Capture the cell that displays the provided text and extract its [x, y] central coordinate. 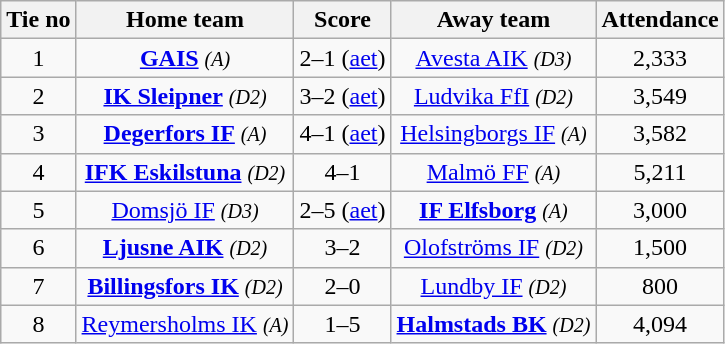
4–1 [342, 172]
Tie no [38, 20]
1,500 [660, 248]
7 [38, 286]
IF Elfsborg (A) [494, 210]
IFK Eskilstuna (D2) [185, 172]
4–1 (aet) [342, 134]
Score [342, 20]
Degerfors IF (A) [185, 134]
Ljusne AIK (D2) [185, 248]
2–1 (aet) [342, 58]
Avesta AIK (D3) [494, 58]
Domsjö IF (D3) [185, 210]
3 [38, 134]
Attendance [660, 20]
Lundby IF (D2) [494, 286]
Home team [185, 20]
2 [38, 96]
1 [38, 58]
3,000 [660, 210]
2,333 [660, 58]
GAIS (A) [185, 58]
8 [38, 324]
3,582 [660, 134]
3,549 [660, 96]
Halmstads BK (D2) [494, 324]
2–5 (aet) [342, 210]
IK Sleipner (D2) [185, 96]
6 [38, 248]
5 [38, 210]
Ludvika FfI (D2) [494, 96]
Olofströms IF (D2) [494, 248]
Billingsfors IK (D2) [185, 286]
4,094 [660, 324]
Reymersholms IK (A) [185, 324]
3–2 [342, 248]
800 [660, 286]
4 [38, 172]
1–5 [342, 324]
3–2 (aet) [342, 96]
Helsingborgs IF (A) [494, 134]
Away team [494, 20]
Malmö FF (A) [494, 172]
2–0 [342, 286]
5,211 [660, 172]
